Capture the cell that displays the provided text and extract its (x, y) central coordinate. 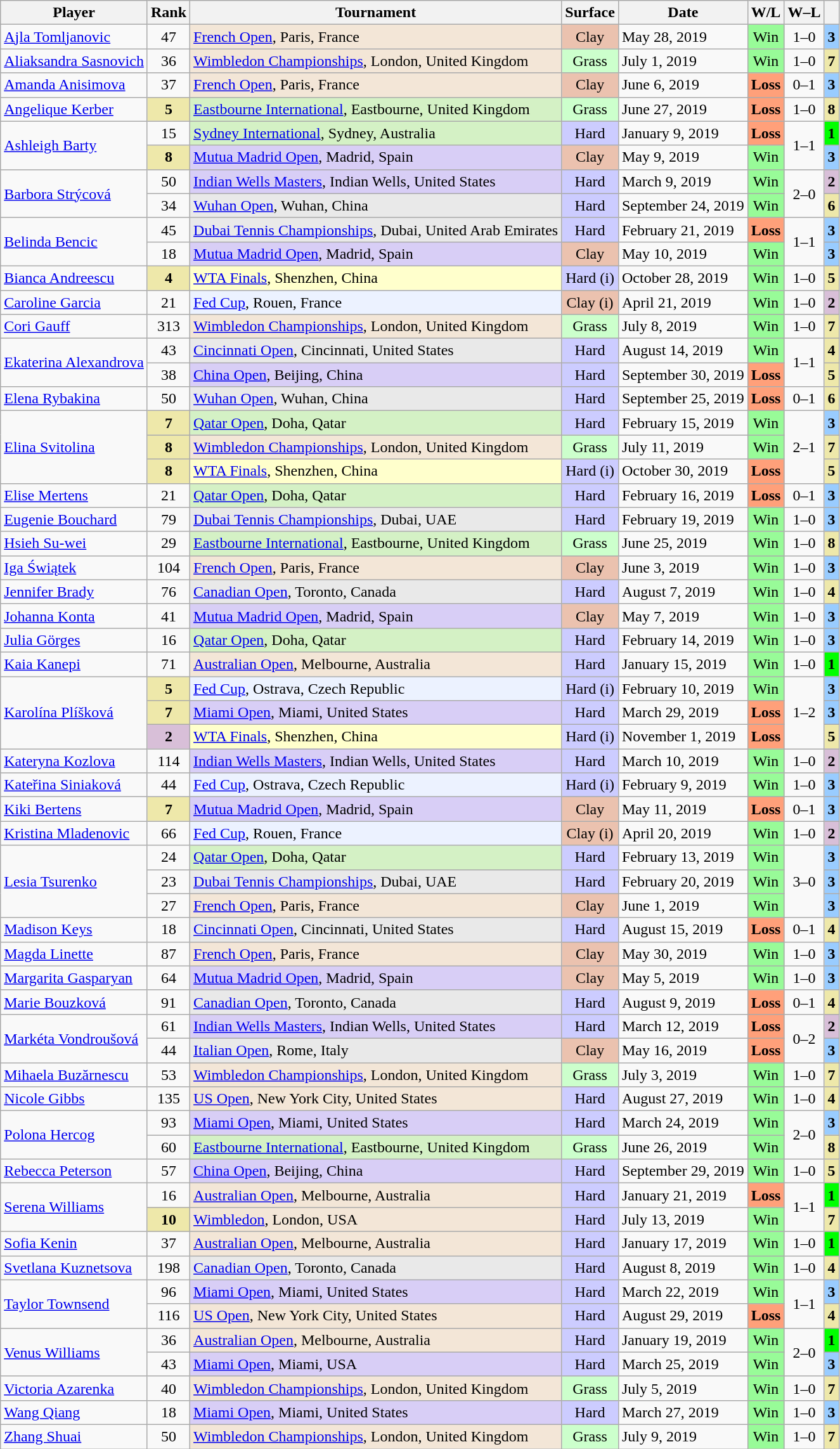
Barbora Strýcová (74, 193)
Eugenie Bouchard (74, 519)
Angelique Kerber (74, 109)
Jennifer Brady (74, 592)
64 (169, 978)
July 9, 2019 (683, 1436)
Dubai Tennis Championships, Dubai, United Arab Emirates (376, 230)
February 9, 2019 (683, 785)
0–2 (804, 1038)
July 3, 2019 (683, 1075)
W–L (804, 13)
40 (169, 1388)
January 15, 2019 (683, 664)
313 (169, 327)
June 27, 2019 (683, 109)
Julia Görges (74, 640)
Madison Keys (74, 930)
24 (169, 857)
January 21, 2019 (683, 1195)
February 15, 2019 (683, 423)
January 17, 2019 (683, 1244)
February 20, 2019 (683, 881)
September 24, 2019 (683, 205)
Zhang Shuai (74, 1436)
3–0 (804, 881)
July 1, 2019 (683, 61)
Wang Qiang (74, 1412)
March 10, 2019 (683, 761)
July 5, 2019 (683, 1388)
Margarita Gasparyan (74, 978)
96 (169, 1292)
April 20, 2019 (683, 833)
Rank (169, 13)
Bianca Andreescu (74, 278)
Serena Williams (74, 1207)
135 (169, 1099)
Aliaksandra Sasnovich (74, 61)
Ekaterina Alexandrova (74, 363)
Victoria Azarenka (74, 1388)
79 (169, 519)
May 16, 2019 (683, 1050)
June 25, 2019 (683, 543)
July 8, 2019 (683, 327)
60 (169, 1147)
Player (74, 13)
June 1, 2019 (683, 906)
45 (169, 230)
91 (169, 1002)
May 10, 2019 (683, 254)
July 13, 2019 (683, 1219)
August 27, 2019 (683, 1099)
June 26, 2019 (683, 1147)
114 (169, 761)
Rebecca Peterson (74, 1171)
Svetlana Kuznetsova (74, 1268)
27 (169, 906)
September 29, 2019 (683, 1171)
April 21, 2019 (683, 302)
1–2 (804, 712)
Nicole Gibbs (74, 1099)
61 (169, 1026)
March 25, 2019 (683, 1364)
116 (169, 1316)
Lesia Tsurenko (74, 881)
August 29, 2019 (683, 1316)
Karolína Plíšková (74, 712)
Johanna Konta (74, 616)
Date (683, 13)
Hsieh Su-wei (74, 543)
53 (169, 1075)
Mihaela Buzărnescu (74, 1075)
Taylor Townsend (74, 1304)
Kristina Mladenovic (74, 833)
2–1 (804, 447)
Amanda Anisimova (74, 85)
15 (169, 133)
Belinda Bencic (74, 242)
February 14, 2019 (683, 640)
January 9, 2019 (683, 133)
Elena Rybakina (74, 399)
23 (169, 881)
29 (169, 543)
September 30, 2019 (683, 375)
February 16, 2019 (683, 495)
September 25, 2019 (683, 399)
May 30, 2019 (683, 954)
57 (169, 1171)
January 19, 2019 (683, 1340)
March 9, 2019 (683, 181)
104 (169, 568)
93 (169, 1123)
August 8, 2019 (683, 1268)
Marie Bouzková (74, 1002)
August 14, 2019 (683, 351)
Ashleigh Barty (74, 145)
February 10, 2019 (683, 688)
Magda Linette (74, 954)
March 27, 2019 (683, 1412)
Cori Gauff (74, 327)
May 28, 2019 (683, 37)
Kaia Kanepi (74, 664)
Markéta Vondroušová (74, 1038)
August 9, 2019 (683, 1002)
Polona Hercog (74, 1135)
W/L (766, 13)
June 3, 2019 (683, 568)
Sydney International, Sydney, Australia (376, 133)
February 19, 2019 (683, 519)
Kiki Bertens (74, 809)
Ajla Tomljanovic (74, 37)
February 13, 2019 (683, 857)
October 30, 2019 (683, 471)
38 (169, 375)
November 1, 2019 (683, 737)
Wimbledon, London, USA (376, 1219)
Venus Williams (74, 1352)
March 29, 2019 (683, 713)
Elise Mertens (74, 495)
Sofia Kenin (74, 1244)
Elina Svitolina (74, 447)
March 22, 2019 (683, 1292)
March 24, 2019 (683, 1123)
May 9, 2019 (683, 157)
66 (169, 833)
March 12, 2019 (683, 1026)
Tournament (376, 13)
Caroline Garcia (74, 302)
February 21, 2019 (683, 230)
August 7, 2019 (683, 592)
May 5, 2019 (683, 978)
June 6, 2019 (683, 85)
May 11, 2019 (683, 809)
August 15, 2019 (683, 930)
October 28, 2019 (683, 278)
76 (169, 592)
47 (169, 37)
May 7, 2019 (683, 616)
10 (169, 1219)
Italian Open, Rome, Italy (376, 1050)
87 (169, 954)
Surface (590, 13)
71 (169, 664)
July 11, 2019 (683, 447)
198 (169, 1268)
41 (169, 616)
Kateryna Kozlova (74, 761)
34 (169, 205)
Iga Świątek (74, 568)
Kateřina Siniaková (74, 785)
Miami Open, Miami, USA (376, 1364)
